Extract the [X, Y] coordinate from the center of the cell holding the provided text.  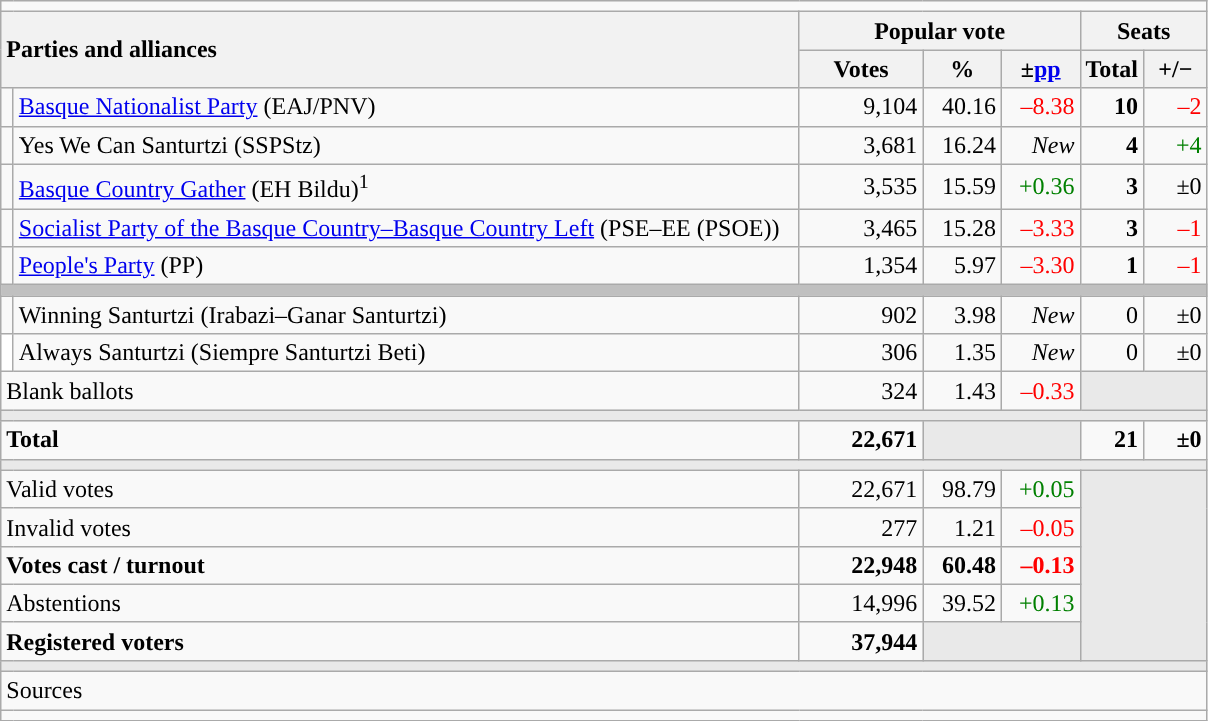
5.97 [962, 266]
Registered voters [400, 641]
Winning Santurtzi (Irabazi–Ganar Santurtzi) [406, 315]
98.79 [962, 489]
277 [861, 527]
3,681 [861, 145]
–0.13 [1040, 565]
3,465 [861, 228]
% [962, 69]
306 [861, 353]
+4 [1176, 145]
–2 [1176, 107]
1 [1112, 266]
Basque Country Gather (EH Bildu)1 [406, 186]
1,354 [861, 266]
+0.05 [1040, 489]
16.24 [962, 145]
+/− [1176, 69]
Always Santurtzi (Siempre Santurtzi Beti) [406, 353]
60.48 [962, 565]
Basque Nationalist Party (EAJ/PNV) [406, 107]
Socialist Party of the Basque Country–Basque Country Left (PSE–EE (PSOE)) [406, 228]
1.35 [962, 353]
Invalid votes [400, 527]
Abstentions [400, 603]
37,944 [861, 641]
People's Party (PP) [406, 266]
Sources [604, 691]
Blank ballots [400, 391]
–3.30 [1040, 266]
3.98 [962, 315]
10 [1112, 107]
Yes We Can Santurtzi (SSPStz) [406, 145]
–0.05 [1040, 527]
22,948 [861, 565]
3,535 [861, 186]
Popular vote [940, 31]
+0.36 [1040, 186]
4 [1112, 145]
1.21 [962, 527]
–0.33 [1040, 391]
±pp [1040, 69]
14,996 [861, 603]
1.43 [962, 391]
39.52 [962, 603]
15.28 [962, 228]
Parties and alliances [400, 50]
902 [861, 315]
21 [1112, 440]
324 [861, 391]
+0.13 [1040, 603]
Valid votes [400, 489]
9,104 [861, 107]
–3.33 [1040, 228]
Votes cast / turnout [400, 565]
Seats [1144, 31]
40.16 [962, 107]
Votes [861, 69]
–8.38 [1040, 107]
15.59 [962, 186]
